Return the (x, y) coordinate for the center point of the cell that contains the specified text.  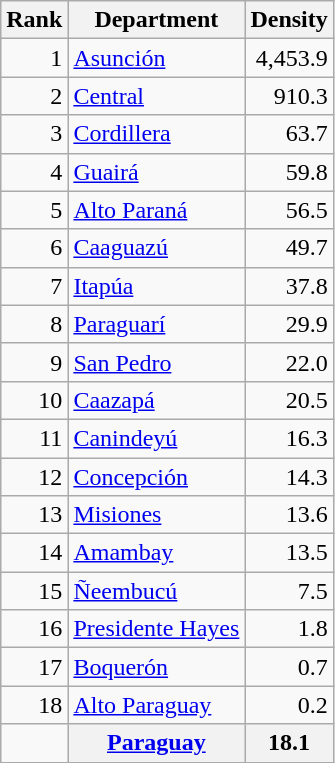
Alto Paraguay (156, 705)
Caaguazú (156, 248)
13.6 (289, 515)
14.3 (289, 477)
10 (34, 400)
59.8 (289, 172)
4,453.9 (289, 58)
22.0 (289, 362)
Misiones (156, 515)
Caazapá (156, 400)
18.1 (289, 743)
San Pedro (156, 362)
1.8 (289, 629)
18 (34, 705)
20.5 (289, 400)
63.7 (289, 134)
15 (34, 591)
Department (156, 20)
37.8 (289, 286)
14 (34, 553)
5 (34, 210)
0.7 (289, 667)
2 (34, 96)
Central (156, 96)
Paraguay (156, 743)
4 (34, 172)
Ñeembucú (156, 591)
13 (34, 515)
0.2 (289, 705)
Guairá (156, 172)
Canindeyú (156, 438)
Rank (34, 20)
Itapúa (156, 286)
Asunción (156, 58)
Paraguarí (156, 324)
Amambay (156, 553)
16.3 (289, 438)
Density (289, 20)
8 (34, 324)
6 (34, 248)
Boquerón (156, 667)
7 (34, 286)
9 (34, 362)
17 (34, 667)
13.5 (289, 553)
Concepción (156, 477)
16 (34, 629)
11 (34, 438)
3 (34, 134)
29.9 (289, 324)
Alto Paraná (156, 210)
Cordillera (156, 134)
Presidente Hayes (156, 629)
56.5 (289, 210)
7.5 (289, 591)
12 (34, 477)
1 (34, 58)
49.7 (289, 248)
910.3 (289, 96)
